For the text-containing cell, return its midpoint in (x, y) coordinate format. 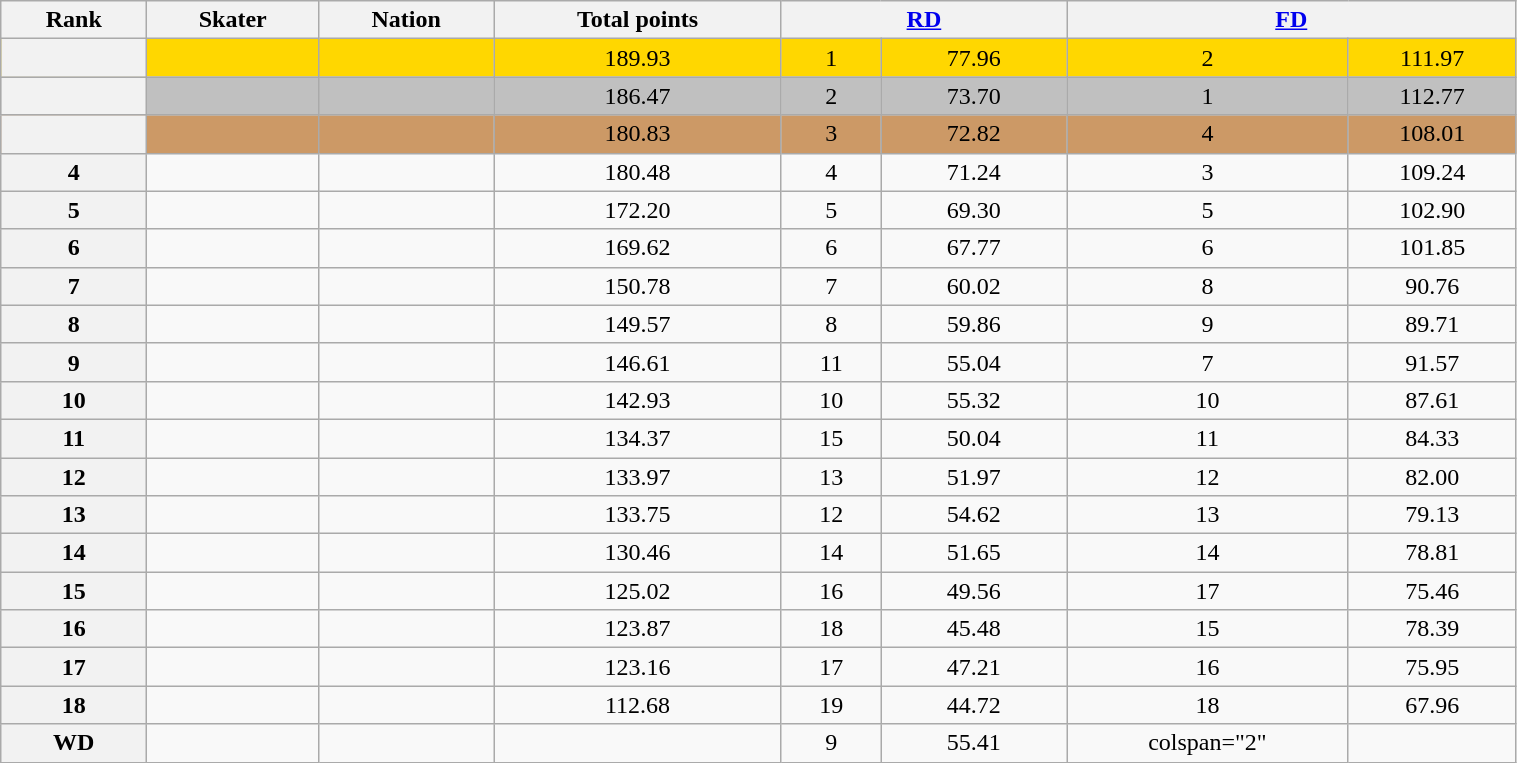
75.95 (1432, 667)
130.46 (638, 553)
149.57 (638, 324)
78.39 (1432, 629)
142.93 (638, 400)
Total points (638, 20)
colspan="2" (1207, 743)
125.02 (638, 591)
133.75 (638, 515)
146.61 (638, 362)
RD (924, 20)
Skater (233, 20)
44.72 (974, 705)
112.77 (1432, 96)
169.62 (638, 248)
73.70 (974, 96)
49.56 (974, 591)
189.93 (638, 58)
84.33 (1432, 438)
45.48 (974, 629)
72.82 (974, 134)
67.96 (1432, 705)
78.81 (1432, 553)
71.24 (974, 172)
75.46 (1432, 591)
90.76 (1432, 286)
79.13 (1432, 515)
51.65 (974, 553)
69.30 (974, 210)
55.32 (974, 400)
54.62 (974, 515)
102.90 (1432, 210)
Rank (74, 20)
180.83 (638, 134)
Nation (406, 20)
109.24 (1432, 172)
50.04 (974, 438)
89.71 (1432, 324)
FD (1291, 20)
111.97 (1432, 58)
77.96 (974, 58)
123.16 (638, 667)
180.48 (638, 172)
WD (74, 743)
123.87 (638, 629)
133.97 (638, 477)
112.68 (638, 705)
47.21 (974, 667)
108.01 (1432, 134)
55.41 (974, 743)
134.37 (638, 438)
172.20 (638, 210)
51.97 (974, 477)
67.77 (974, 248)
19 (831, 705)
59.86 (974, 324)
87.61 (1432, 400)
186.47 (638, 96)
82.00 (1432, 477)
91.57 (1432, 362)
150.78 (638, 286)
55.04 (974, 362)
60.02 (974, 286)
101.85 (1432, 248)
